Pinpoint the cell where the given text exists, returning its [x, y] midpoint coordinate. 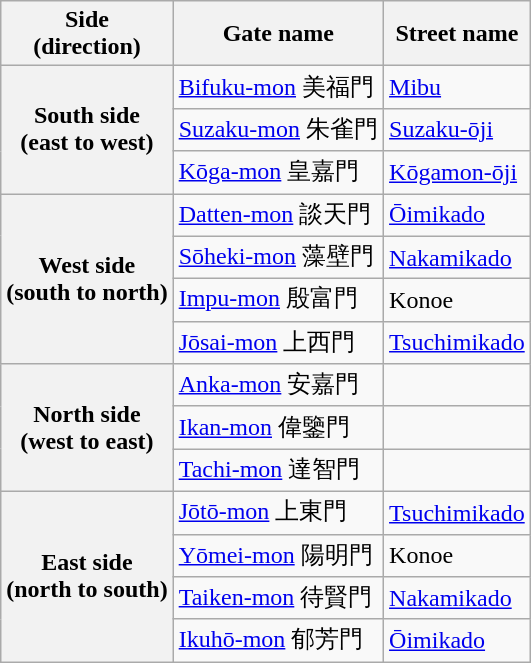
Taiken-mon 待賢門 [278, 598]
Side(direction) [87, 34]
Street name [458, 34]
Suzaku-ōji [458, 130]
Tachi-mon 達智門 [278, 470]
Anka-mon 安嘉門 [278, 386]
Kōga-mon 皇嘉門 [278, 172]
Yōmei-mon 陽明門 [278, 556]
South side(east to west) [87, 130]
Suzaku-mon 朱雀門 [278, 130]
Datten-mon 談天門 [278, 216]
West side(south to north) [87, 279]
Kōgamon-ōji [458, 172]
East side(north to south) [87, 576]
Ikuhō-mon 郁芳門 [278, 640]
Ikan-mon 偉鑒門 [278, 428]
Jōsai-mon 上西門 [278, 342]
Sōheki-mon 藻壁門 [278, 258]
Jōtō-mon 上東門 [278, 512]
Impu-mon 殷富門 [278, 300]
Gate name [278, 34]
Bifuku-mon 美福門 [278, 88]
Mibu [458, 88]
North side(west to east) [87, 428]
